Output the [X, Y] coordinate of the center of the cell containing the given text.  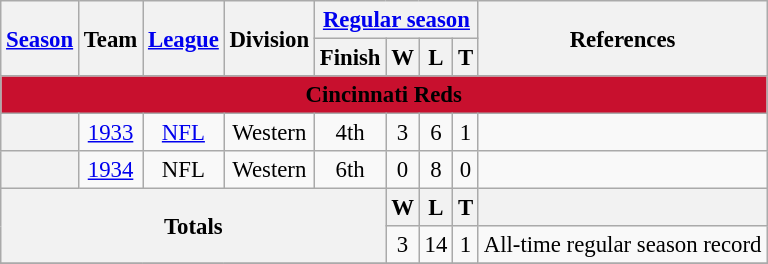
6th [350, 170]
Cincinnati Reds [384, 95]
All-time regular season record [622, 245]
Regular season [396, 20]
6 [436, 133]
4th [350, 133]
14 [436, 245]
League [184, 38]
References [622, 38]
Season [40, 38]
Finish [350, 58]
Team [110, 38]
8 [436, 170]
1933 [110, 133]
Totals [194, 226]
Division [269, 38]
1934 [110, 170]
